Locate the cell with the specified text and output its [x, y] center coordinate. 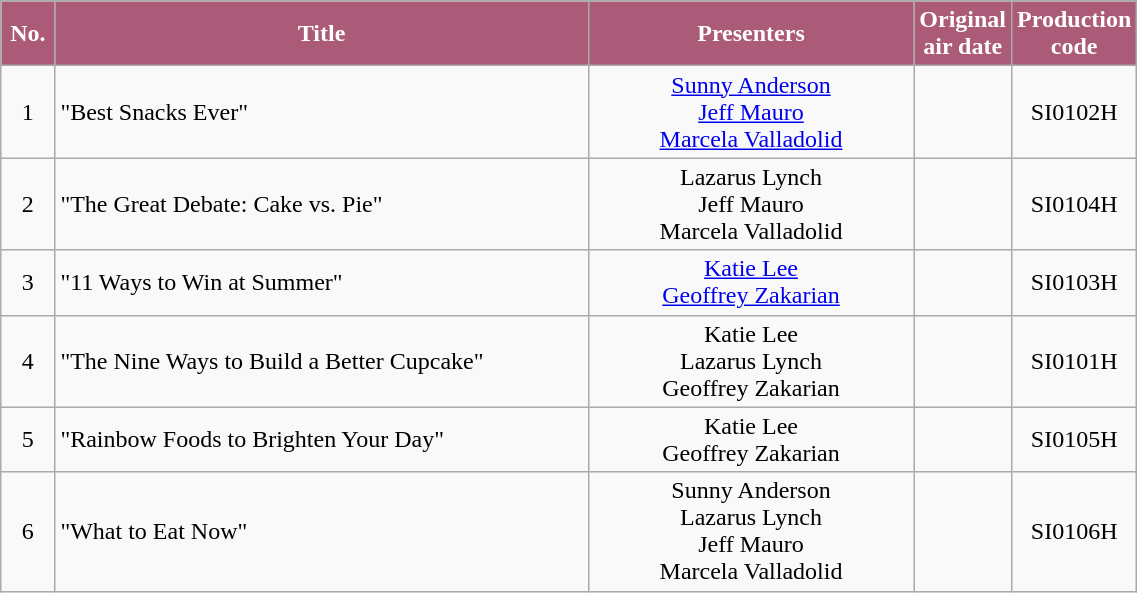
"The Nine Ways to Build a Better Cupcake" [322, 361]
2 [28, 204]
"Best Snacks Ever" [322, 112]
"The Great Debate: Cake vs. Pie" [322, 204]
"11 Ways to Win at Summer" [322, 282]
Productioncode [1074, 34]
Katie LeeLazarus LynchGeoffrey Zakarian [751, 361]
5 [28, 440]
SI0102H [1074, 112]
SI0104H [1074, 204]
6 [28, 532]
No. [28, 34]
Originalair date [963, 34]
"What to Eat Now" [322, 532]
4 [28, 361]
SI0103H [1074, 282]
SI0106H [1074, 532]
Sunny AndersonJeff MauroMarcela Valladolid [751, 112]
Title [322, 34]
Presenters [751, 34]
SI0105H [1074, 440]
Lazarus LynchJeff MauroMarcela Valladolid [751, 204]
Sunny AndersonLazarus LynchJeff MauroMarcela Valladolid [751, 532]
SI0101H [1074, 361]
1 [28, 112]
3 [28, 282]
"Rainbow Foods to Brighten Your Day" [322, 440]
